Output the [X, Y] coordinate of the center of the cell containing the given text.  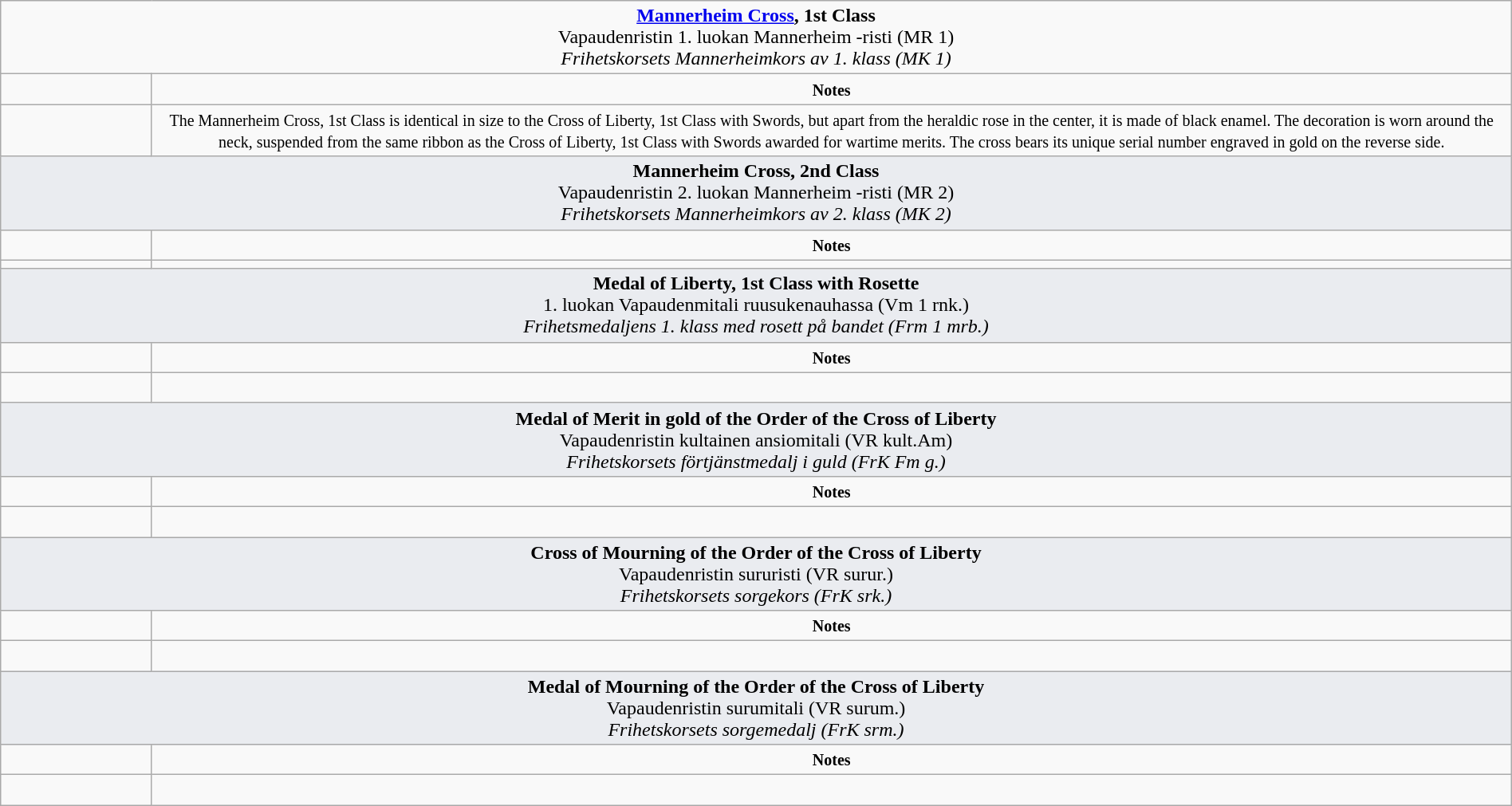
Cross of Mourning of the Order of the Cross of LibertyVapaudenristin sururisti (VR surur.)Frihetskorsets sorgekors (FrK srk.) [756, 574]
Medal of Mourning of the Order of the Cross of LibertyVapaudenristin surumitali (VR surum.)Frihetskorsets sorgemedalj (FrK srm.) [756, 708]
Mannerheim Cross, 1st ClassVapaudenristin 1. luokan Mannerheim -risti (MR 1)Frihetskorsets Mannerheimkors av 1. klass (MK 1) [756, 37]
Mannerheim Cross, 2nd ClassVapaudenristin 2. luokan Mannerheim -risti (MR 2)Frihetskorsets Mannerheimkors av 2. klass (MK 2) [756, 193]
